Scan for the cell matching the given text and deliver its [X, Y] coordinate at center. 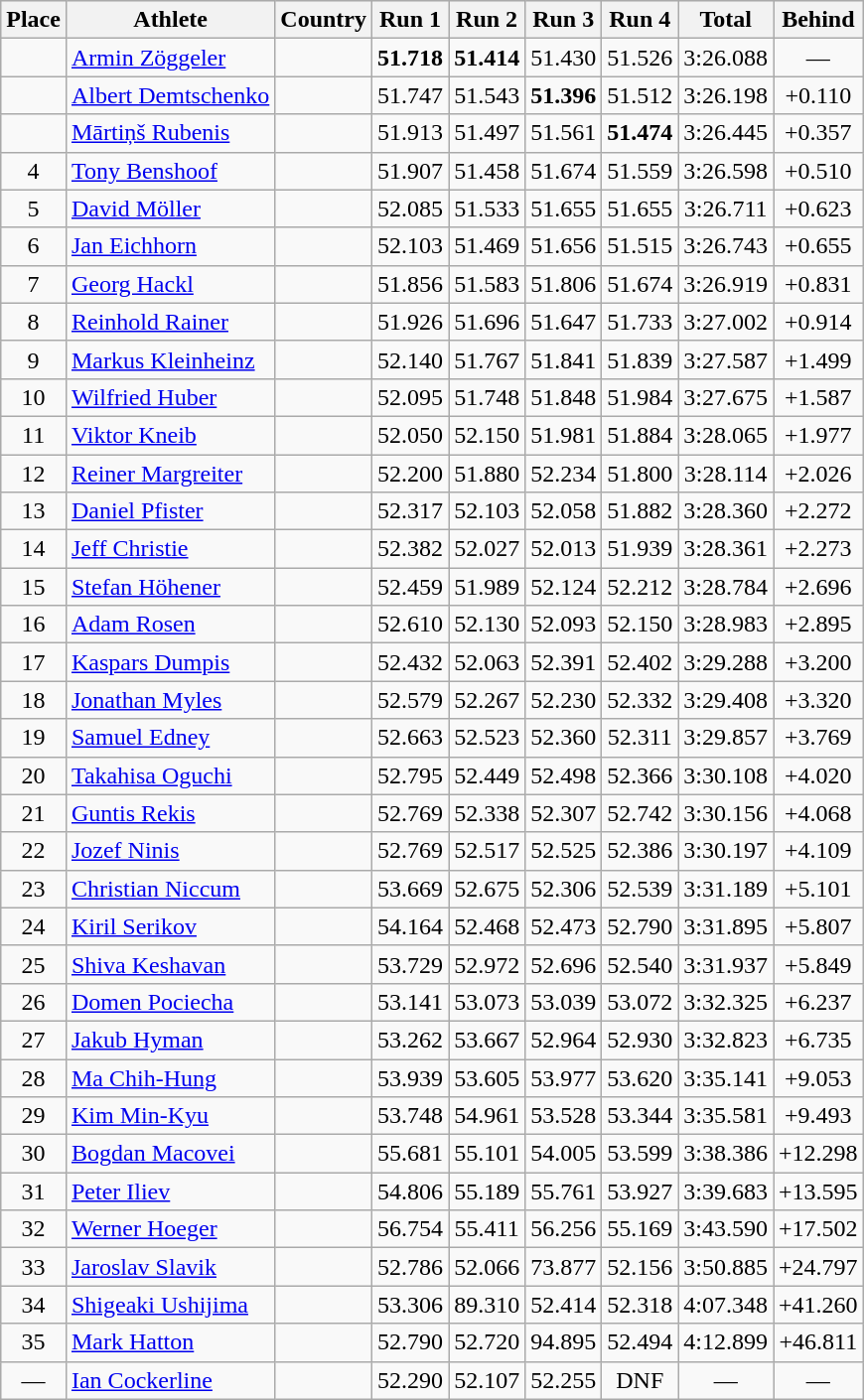
3:31.937 [726, 964]
51.848 [564, 397]
52.093 [564, 625]
+13.595 [818, 1191]
25 [34, 964]
Mārtiņš Rubenis [170, 133]
51.747 [411, 95]
52.212 [640, 587]
55.761 [564, 1191]
+5.101 [818, 889]
+2.895 [818, 625]
17 [34, 662]
+3.200 [818, 662]
52.317 [411, 511]
52.338 [487, 813]
51.583 [487, 284]
13 [34, 511]
+3.769 [818, 738]
56.754 [411, 1229]
31 [34, 1191]
53.927 [640, 1191]
28 [34, 1077]
27 [34, 1040]
Jakub Hyman [170, 1040]
54.164 [411, 926]
3:35.141 [726, 1077]
53.605 [487, 1077]
3:26.743 [726, 246]
Samuel Edney [170, 738]
52.473 [564, 926]
Shigeaki Ushijima [170, 1305]
53.939 [411, 1077]
Shiva Keshavan [170, 964]
52.013 [564, 549]
18 [34, 700]
53.528 [564, 1116]
34 [34, 1305]
52.540 [640, 964]
51.733 [640, 322]
52.140 [411, 359]
3:26.088 [726, 58]
Total [726, 20]
David Möller [170, 209]
5 [34, 209]
53.262 [411, 1040]
52.494 [640, 1342]
24 [34, 926]
+1.977 [818, 435]
51.767 [487, 359]
+41.260 [818, 1305]
Domen Pociecha [170, 1002]
Kim Min-Kyu [170, 1116]
Adam Rosen [170, 625]
+1.587 [818, 397]
Takahisa Oguchi [170, 775]
Peter Iliev [170, 1191]
20 [34, 775]
51.526 [640, 58]
Albert Demtschenko [170, 95]
Ian Cockerline [170, 1380]
52.124 [564, 587]
Kiril Serikov [170, 926]
3:50.885 [726, 1267]
3:27.587 [726, 359]
52.095 [411, 397]
+4.109 [818, 851]
14 [34, 549]
3:26.919 [726, 284]
+9.493 [818, 1116]
Jan Eichhorn [170, 246]
3:27.002 [726, 322]
3:28.361 [726, 549]
3:32.325 [726, 1002]
Reiner Margreiter [170, 474]
Run 1 [411, 20]
52.468 [487, 926]
Armin Zöggeler [170, 58]
DNF [640, 1380]
51.841 [564, 359]
51.984 [640, 397]
30 [34, 1154]
51.989 [487, 587]
+6.237 [818, 1002]
51.647 [564, 322]
3:28.784 [726, 587]
52.066 [487, 1267]
53.667 [487, 1040]
52.523 [487, 738]
53.141 [411, 1002]
51.880 [487, 474]
+0.357 [818, 133]
19 [34, 738]
94.895 [564, 1342]
3:30.108 [726, 775]
51.806 [564, 284]
53.729 [411, 964]
3:31.895 [726, 926]
52.579 [411, 700]
51.926 [411, 322]
Athlete [170, 20]
Jonathan Myles [170, 700]
+12.298 [818, 1154]
52.432 [411, 662]
4 [34, 171]
52.234 [564, 474]
+0.623 [818, 209]
51.515 [640, 246]
51.907 [411, 171]
26 [34, 1002]
51.748 [487, 397]
Guntis Rekis [170, 813]
51.512 [640, 95]
51.882 [640, 511]
3:26.598 [726, 171]
+0.831 [818, 284]
Run 3 [564, 20]
3:28.114 [726, 474]
3:29.408 [726, 700]
Place [34, 20]
52.402 [640, 662]
51.981 [564, 435]
53.039 [564, 1002]
53.072 [640, 1002]
15 [34, 587]
52.306 [564, 889]
3:26.711 [726, 209]
54.961 [487, 1116]
+2.026 [818, 474]
51.543 [487, 95]
52.318 [640, 1305]
51.559 [640, 171]
51.913 [411, 133]
52.459 [411, 587]
51.939 [640, 549]
Jeff Christie [170, 549]
6 [34, 246]
Behind [818, 20]
Bogdan Macovei [170, 1154]
52.414 [564, 1305]
52.107 [487, 1380]
3:26.445 [726, 133]
52.085 [411, 209]
51.469 [487, 246]
52.663 [411, 738]
52.517 [487, 851]
53.977 [564, 1077]
8 [34, 322]
35 [34, 1342]
52.539 [640, 889]
+6.735 [818, 1040]
Daniel Pfister [170, 511]
23 [34, 889]
56.256 [564, 1229]
52.200 [411, 474]
+2.272 [818, 511]
51.414 [487, 58]
51.497 [487, 133]
+0.510 [818, 171]
52.391 [564, 662]
Georg Hackl [170, 284]
+3.320 [818, 700]
Jozef Ninis [170, 851]
51.839 [640, 359]
+1.499 [818, 359]
21 [34, 813]
52.156 [640, 1267]
55.101 [487, 1154]
Run 4 [640, 20]
33 [34, 1267]
53.073 [487, 1002]
Stefan Höhener [170, 587]
+5.849 [818, 964]
+24.797 [818, 1267]
53.620 [640, 1077]
3:28.983 [726, 625]
52.255 [564, 1380]
53.748 [411, 1116]
52.610 [411, 625]
Reinhold Rainer [170, 322]
Christian Niccum [170, 889]
+4.068 [818, 813]
52.332 [640, 700]
7 [34, 284]
Tony Benshoof [170, 171]
+4.020 [818, 775]
52.742 [640, 813]
52.449 [487, 775]
51.800 [640, 474]
53.344 [640, 1116]
4:07.348 [726, 1305]
11 [34, 435]
3:30.197 [726, 851]
10 [34, 397]
3:27.675 [726, 397]
53.306 [411, 1305]
3:29.857 [726, 738]
3:31.189 [726, 889]
52.307 [564, 813]
+0.655 [818, 246]
Wilfried Huber [170, 397]
4:12.899 [726, 1342]
52.130 [487, 625]
52.063 [487, 662]
12 [34, 474]
73.877 [564, 1267]
29 [34, 1116]
51.656 [564, 246]
3:35.581 [726, 1116]
52.964 [564, 1040]
3:39.683 [726, 1191]
16 [34, 625]
+17.502 [818, 1229]
52.498 [564, 775]
Mark Hatton [170, 1342]
52.795 [411, 775]
9 [34, 359]
55.169 [640, 1229]
Ma Chih-Hung [170, 1077]
55.411 [487, 1229]
3:43.590 [726, 1229]
51.884 [640, 435]
+9.053 [818, 1077]
52.382 [411, 549]
Markus Kleinheinz [170, 359]
51.458 [487, 171]
Jaroslav Slavik [170, 1267]
51.561 [564, 133]
51.856 [411, 284]
52.058 [564, 511]
52.050 [411, 435]
55.189 [487, 1191]
+5.807 [818, 926]
52.972 [487, 964]
51.533 [487, 209]
51.396 [564, 95]
32 [34, 1229]
55.681 [411, 1154]
51.474 [640, 133]
53.599 [640, 1154]
Werner Hoeger [170, 1229]
52.366 [640, 775]
+2.696 [818, 587]
54.806 [411, 1191]
51.430 [564, 58]
3:29.288 [726, 662]
3:30.156 [726, 813]
3:26.198 [726, 95]
3:38.386 [726, 1154]
54.005 [564, 1154]
Run 2 [487, 20]
Viktor Kneib [170, 435]
89.310 [487, 1305]
52.267 [487, 700]
52.786 [411, 1267]
52.230 [564, 700]
+0.914 [818, 322]
3:32.823 [726, 1040]
22 [34, 851]
51.718 [411, 58]
51.696 [487, 322]
52.027 [487, 549]
+0.110 [818, 95]
52.720 [487, 1342]
+2.273 [818, 549]
53.669 [411, 889]
Country [324, 20]
52.386 [640, 851]
52.675 [487, 889]
52.360 [564, 738]
52.311 [640, 738]
3:28.360 [726, 511]
+46.811 [818, 1342]
3:28.065 [726, 435]
52.290 [411, 1380]
52.930 [640, 1040]
52.696 [564, 964]
Kaspars Dumpis [170, 662]
52.525 [564, 851]
